Return the [x, y] coordinate for the center point of the cell that contains the specified text.  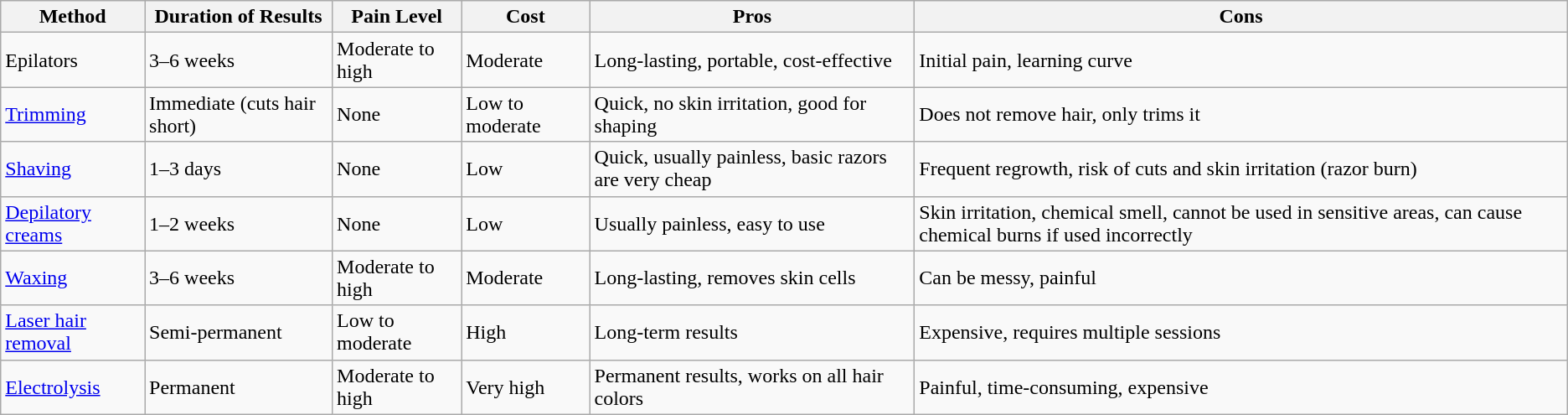
Electrolysis [73, 387]
Expensive, requires multiple sessions [1241, 332]
Permanent [239, 387]
Trimming [73, 114]
Cons [1241, 17]
Waxing [73, 278]
1–3 days [239, 169]
High [526, 332]
Immediate (cuts hair short) [239, 114]
Does not remove hair, only trims it [1241, 114]
Shaving [73, 169]
Skin irritation, chemical smell, cannot be used in sensitive areas, can cause chemical burns if used incorrectly [1241, 223]
Painful, time-consuming, expensive [1241, 387]
Permanent results, works on all hair colors [752, 387]
Semi-permanent [239, 332]
Pain Level [397, 17]
Method [73, 17]
Laser hair removal [73, 332]
Quick, usually painless, basic razors are very cheap [752, 169]
Duration of Results [239, 17]
Long-lasting, removes skin cells [752, 278]
Cost [526, 17]
Frequent regrowth, risk of cuts and skin irritation (razor burn) [1241, 169]
Very high [526, 387]
Initial pain, learning curve [1241, 60]
Long-lasting, portable, cost-effective [752, 60]
Usually painless, easy to use [752, 223]
Long-term results [752, 332]
Quick, no skin irritation, good for shaping [752, 114]
Pros [752, 17]
Can be messy, painful [1241, 278]
1–2 weeks [239, 223]
Depilatory creams [73, 223]
Epilators [73, 60]
